Detect which cell encompasses the target text, then output its (X, Y) center coordinate. 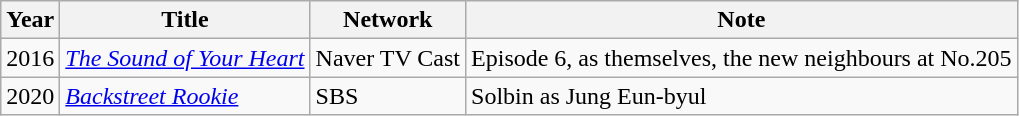
2020 (30, 96)
Network (388, 20)
The Sound of Your Heart (185, 58)
Note (742, 20)
Backstreet Rookie (185, 96)
Year (30, 20)
SBS (388, 96)
Title (185, 20)
Solbin as Jung Eun-byul (742, 96)
2016 (30, 58)
Episode 6, as themselves, the new neighbours at No.205 (742, 58)
Naver TV Cast (388, 58)
